Return the (X, Y) coordinate for the center point of the cell that contains the specified text.  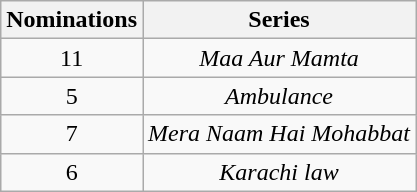
Maa Aur Mamta (278, 58)
Mera Naam Hai Mohabbat (278, 134)
Series (278, 20)
Nominations (72, 20)
6 (72, 172)
5 (72, 96)
Karachi law (278, 172)
Ambulance (278, 96)
11 (72, 58)
7 (72, 134)
